Detect which cell encompasses the target text, then output its (x, y) center coordinate. 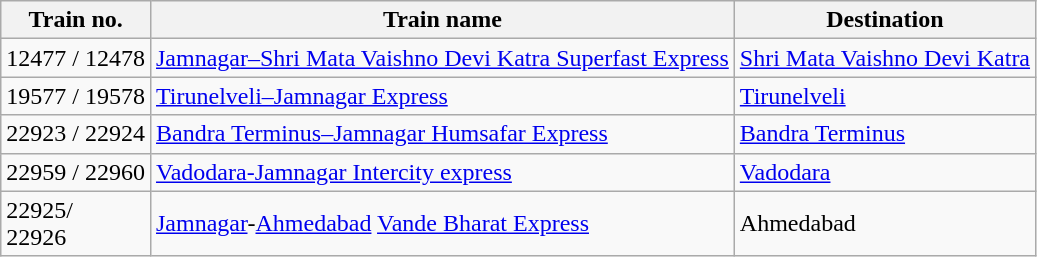
Bandra Terminus–Jamnagar Humsafar Express (442, 134)
Vadodara-Jamnagar Intercity express (442, 172)
Bandra Terminus (884, 134)
Vadodara (884, 172)
Tirunelveli (884, 96)
Destination (884, 20)
Train no. (76, 20)
Train name (442, 20)
22959 / 22960 (76, 172)
Tirunelveli–Jamnagar Express (442, 96)
Ahmedabad (884, 224)
Jamnagar–Shri Mata Vaishno Devi Katra Superfast Express (442, 58)
22923 / 22924 (76, 134)
12477 / 12478 (76, 58)
Jamnagar-Ahmedabad Vande Bharat Express (442, 224)
19577 / 19578 (76, 96)
Shri Mata Vaishno Devi Katra (884, 58)
22925/22926 (76, 224)
